For the text-containing cell, return its midpoint in (X, Y) coordinate format. 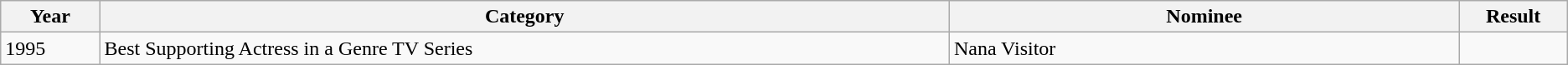
Nana Visitor (1204, 48)
Result (1513, 17)
Nominee (1204, 17)
Year (50, 17)
Category (524, 17)
1995 (50, 48)
Best Supporting Actress in a Genre TV Series (524, 48)
